Extract the (x, y) coordinate from the center of the cell holding the provided text.  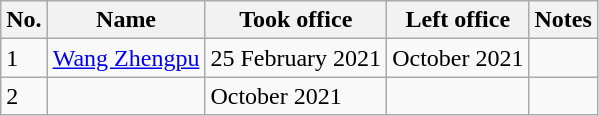
2 (24, 96)
Wang Zhengpu (126, 58)
Took office (296, 20)
25 February 2021 (296, 58)
No. (24, 20)
Name (126, 20)
Left office (458, 20)
Notes (563, 20)
1 (24, 58)
